Determine the [x, y] coordinate at the center of the cell enclosing the given text.  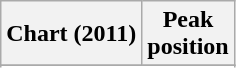
Peakposition [188, 34]
Chart (2011) [72, 34]
